Find where the given text appears and provide that cell's center as (x, y) coordinate. 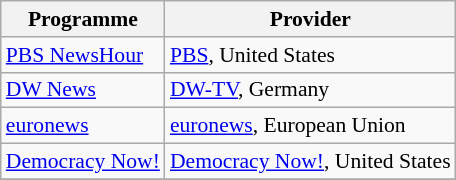
PBS, United States (310, 55)
euronews, European Union (310, 126)
Democracy Now! (83, 162)
Provider (310, 19)
Democracy Now!, United States (310, 162)
PBS NewsHour (83, 55)
Programme (83, 19)
euronews (83, 126)
DW News (83, 90)
DW-TV, Germany (310, 90)
